Locate the cell with the specified text and output its (x, y) center coordinate. 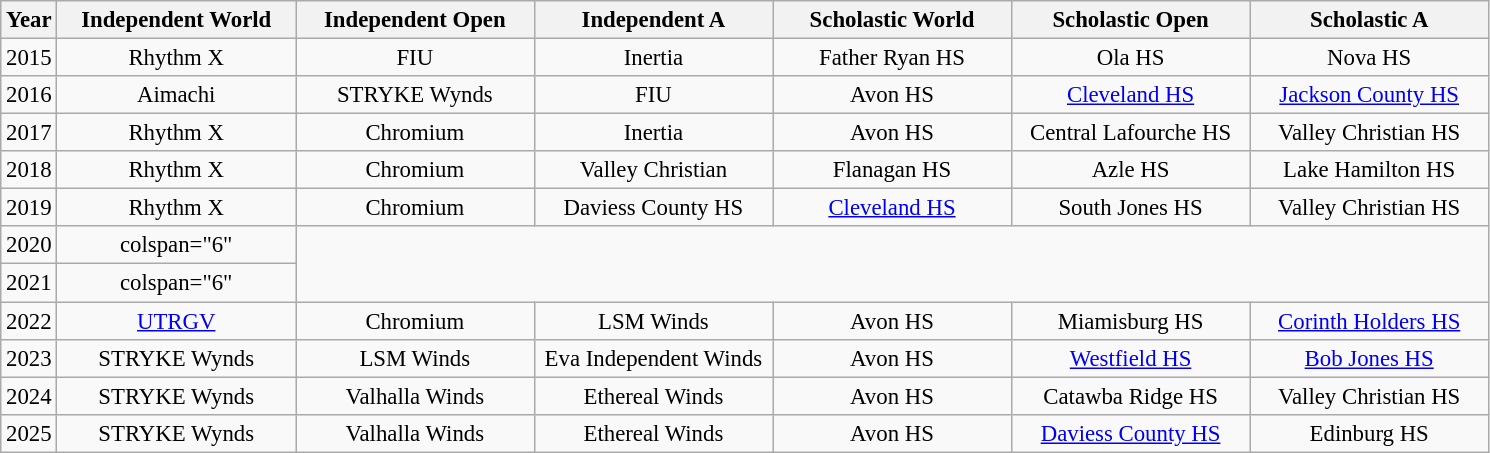
Corinth Holders HS (1370, 321)
Miamisburg HS (1130, 321)
Flanagan HS (892, 170)
2019 (29, 208)
Ola HS (1130, 58)
Jackson County HS (1370, 95)
Catawba Ridge HS (1130, 396)
Central Lafourche HS (1130, 133)
Father Ryan HS (892, 58)
Bob Jones HS (1370, 358)
Aimachi (176, 95)
2017 (29, 133)
Independent A (654, 20)
2018 (29, 170)
2024 (29, 396)
2016 (29, 95)
Lake Hamilton HS (1370, 170)
Westfield HS (1130, 358)
2015 (29, 58)
Azle HS (1130, 170)
Edinburg HS (1370, 433)
2025 (29, 433)
Nova HS (1370, 58)
Eva Independent Winds (654, 358)
Scholastic World (892, 20)
Year (29, 20)
UTRGV (176, 321)
Independent World (176, 20)
Independent Open (416, 20)
Scholastic Open (1130, 20)
Valley Christian (654, 170)
2023 (29, 358)
2020 (29, 245)
2021 (29, 283)
South Jones HS (1130, 208)
Scholastic A (1370, 20)
2022 (29, 321)
